Determine the (x, y) coordinate at the center of the cell enclosing the given text.  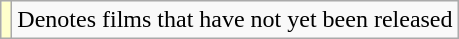
Denotes films that have not yet been released (235, 20)
